Return the (x, y) coordinate for the center point of the cell that contains the specified text.  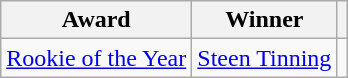
Rookie of the Year (96, 58)
Steen Tinning (264, 58)
Winner (264, 20)
Award (96, 20)
